From the cell containing the given text, extract its center point as (X, Y) coordinate. 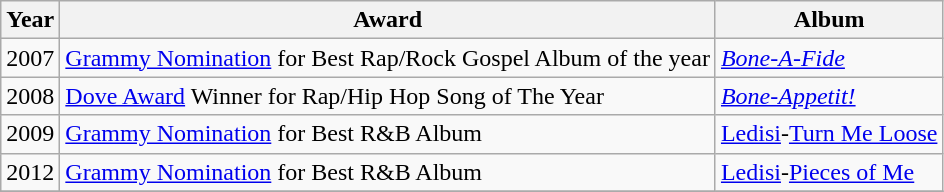
Award (388, 20)
2007 (30, 58)
2008 (30, 96)
Dove Award Winner for Rap/Hip Hop Song of The Year (388, 96)
2009 (30, 134)
Album (829, 20)
Ledisi-Pieces of Me (829, 172)
2012 (30, 172)
Bone-Appetit! (829, 96)
Grammy Nomination for Best Rap/Rock Gospel Album of the year (388, 58)
Bone-A-Fide (829, 58)
Year (30, 20)
Ledisi-Turn Me Loose (829, 134)
